Detect which cell encompasses the target text, then output its (x, y) center coordinate. 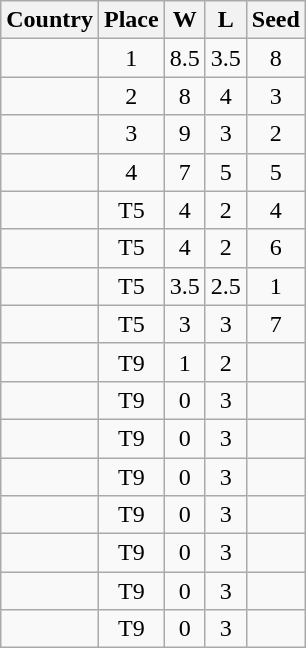
6 (276, 248)
9 (184, 134)
W (184, 20)
Place (131, 20)
Seed (276, 20)
L (226, 20)
Country (50, 20)
2.5 (226, 286)
8.5 (184, 58)
